Return (X, Y) of the center of cell containing provided text 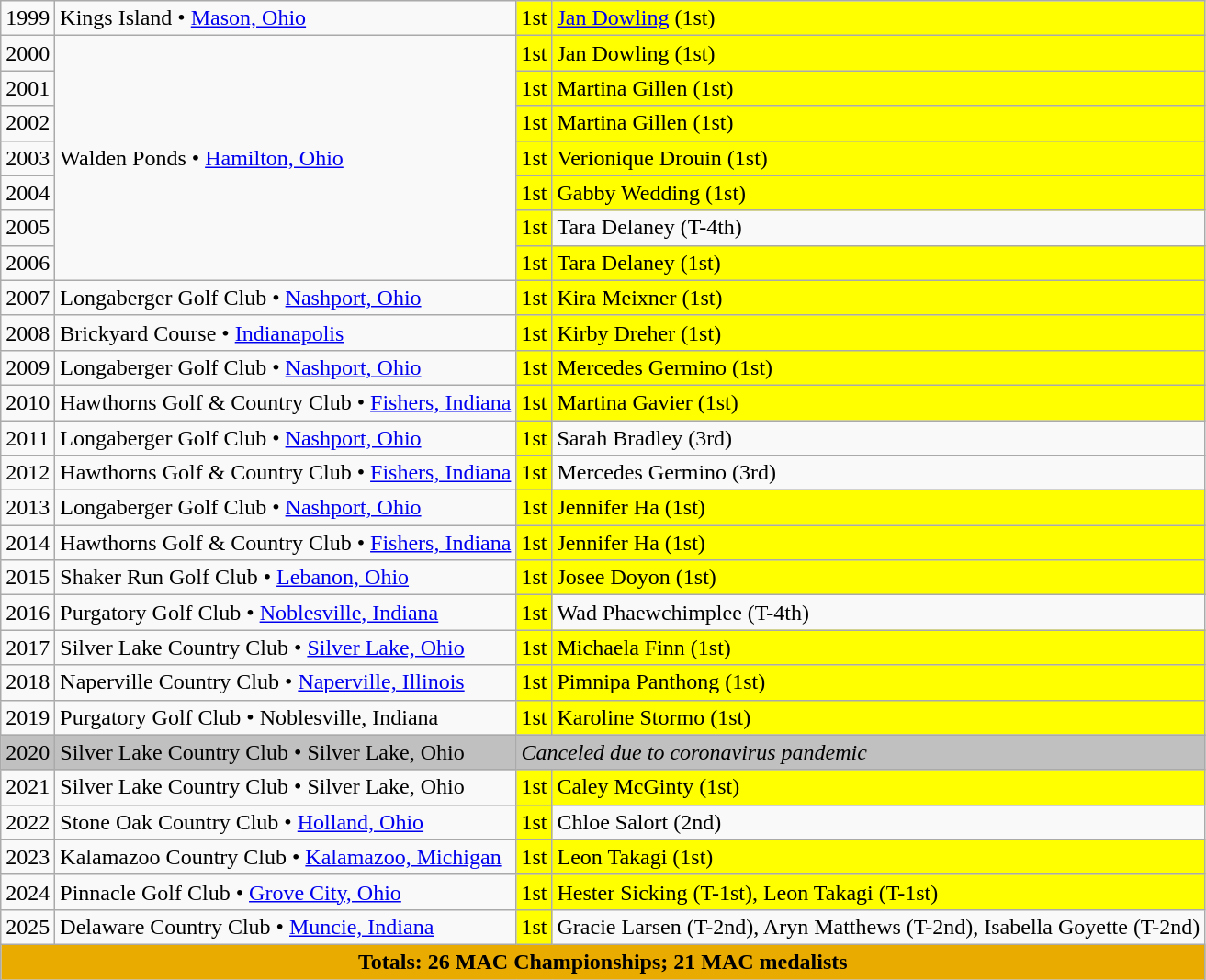
2016 (28, 613)
Wad Phaewchimplee (T-4th) (878, 613)
2017 (28, 648)
Kalamazoo Country Club • Kalamazoo, Michigan (286, 857)
Walden Ponds • Hamilton, Ohio (286, 158)
Shaker Run Golf Club • Lebanon, Ohio (286, 578)
2006 (28, 263)
2025 (28, 927)
Totals: 26 MAC Championships; 21 MAC medalists (603, 962)
Sarah Bradley (3rd) (878, 438)
Pimnipa Panthong (1st) (878, 682)
2005 (28, 228)
2011 (28, 438)
2023 (28, 857)
2014 (28, 543)
Martina Gavier (1st) (878, 402)
Mercedes Germino (1st) (878, 367)
Pinnacle Golf Club • Grove City, Ohio (286, 892)
Josee Doyon (1st) (878, 578)
2013 (28, 508)
2003 (28, 158)
Delaware Country Club • Muncie, Indiana (286, 927)
Naperville Country Club • Naperville, Illinois (286, 682)
Leon Takagi (1st) (878, 857)
2024 (28, 892)
2000 (28, 53)
2001 (28, 88)
Michaela Finn (1st) (878, 648)
Gracie Larsen (T-2nd), Aryn Matthews (T-2nd), Isabella Goyette (T-2nd) (878, 927)
2019 (28, 717)
Tara Delaney (1st) (878, 263)
Kirby Dreher (1st) (878, 332)
Karoline Stormo (1st) (878, 717)
2018 (28, 682)
2021 (28, 787)
2004 (28, 193)
Kira Meixner (1st) (878, 298)
Caley McGinty (1st) (878, 787)
Hester Sicking (T-1st), Leon Takagi (T-1st) (878, 892)
Gabby Wedding (1st) (878, 193)
2022 (28, 822)
2020 (28, 752)
Canceled due to coronavirus pandemic (861, 752)
Kings Island • Mason, Ohio (286, 18)
Verionique Drouin (1st) (878, 158)
2015 (28, 578)
2007 (28, 298)
2009 (28, 367)
1999 (28, 18)
Tara Delaney (T-4th) (878, 228)
Brickyard Course • Indianapolis (286, 332)
Mercedes Germino (3rd) (878, 473)
2002 (28, 123)
Chloe Salort (2nd) (878, 822)
Stone Oak Country Club • Holland, Ohio (286, 822)
2008 (28, 332)
2012 (28, 473)
2010 (28, 402)
